Locate the cell with the specified text and output its [x, y] center coordinate. 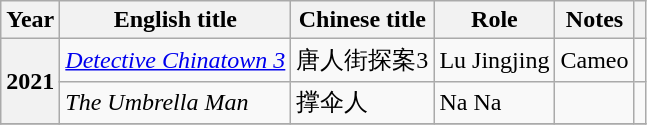
Chinese title [362, 20]
Lu Jingjing [494, 60]
Year [30, 20]
唐人街探案3 [362, 60]
Cameo [594, 60]
2021 [30, 82]
Na Na [494, 102]
The Umbrella Man [176, 102]
撑伞人 [362, 102]
Detective Chinatown 3 [176, 60]
English title [176, 20]
Role [494, 20]
Notes [594, 20]
